Scan for the cell matching the given text and deliver its [X, Y] coordinate at center. 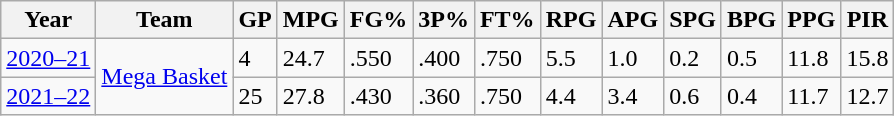
PPG [812, 20]
SPG [693, 20]
11.7 [812, 96]
0.4 [751, 96]
15.8 [868, 58]
Team [164, 20]
12.7 [868, 96]
RPG [571, 20]
.360 [444, 96]
Mega Basket [164, 77]
2020–21 [48, 58]
4.4 [571, 96]
3P% [444, 20]
4 [255, 58]
.400 [444, 58]
FG% [378, 20]
PIR [868, 20]
MPG [310, 20]
APG [633, 20]
0.6 [693, 96]
1.0 [633, 58]
27.8 [310, 96]
11.8 [812, 58]
.430 [378, 96]
24.7 [310, 58]
0.2 [693, 58]
5.5 [571, 58]
FT% [507, 20]
BPG [751, 20]
0.5 [751, 58]
2021–22 [48, 96]
.550 [378, 58]
Year [48, 20]
3.4 [633, 96]
25 [255, 96]
GP [255, 20]
